Pinpoint the cell where the given text exists, returning its (x, y) midpoint coordinate. 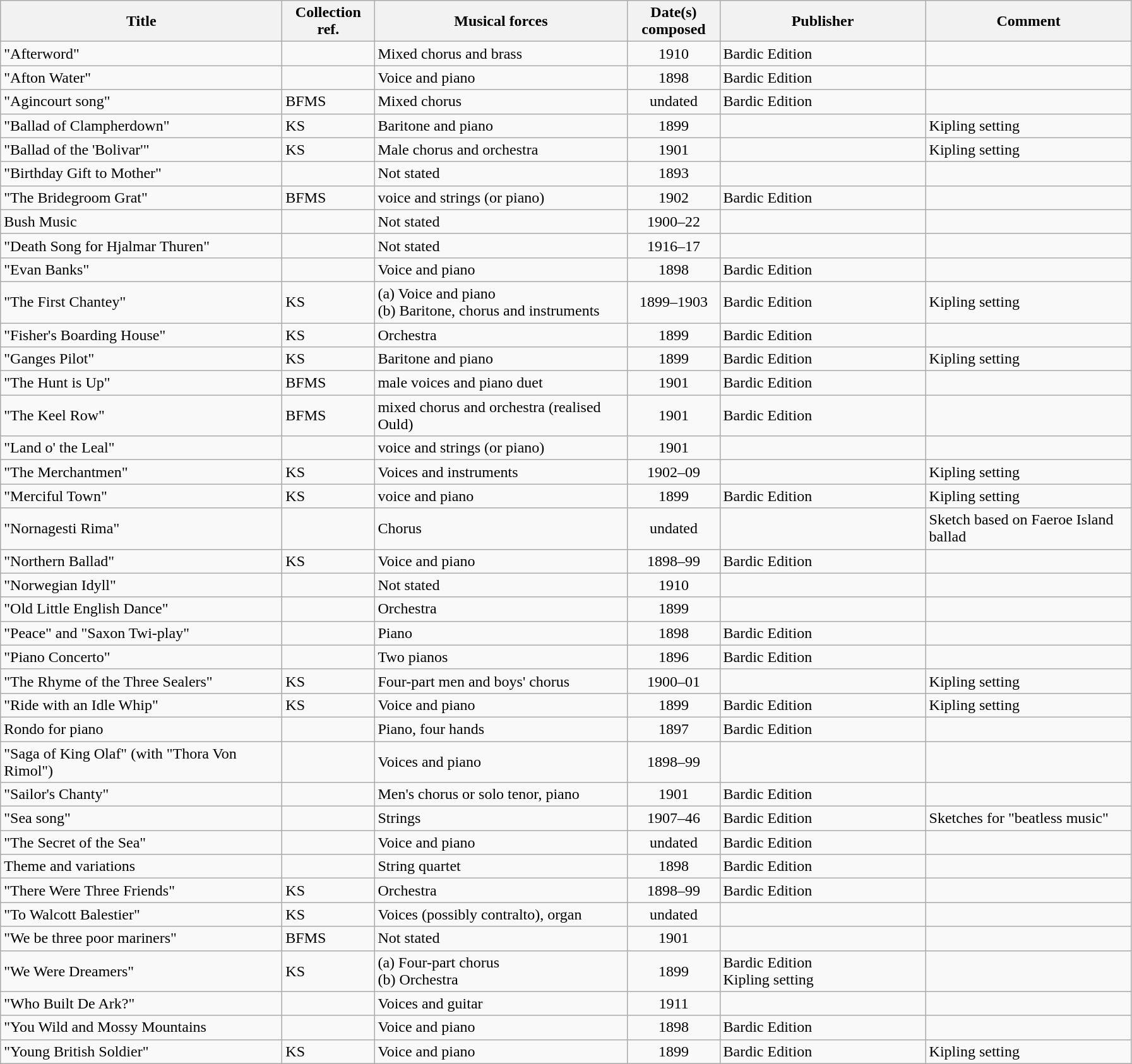
"Nornagesti Rima" (141, 529)
Voices and instruments (501, 472)
Strings (501, 819)
"Sailor's Chanty" (141, 795)
"Ballad of the 'Bolivar'" (141, 150)
"Land o' the Leal" (141, 448)
1900–22 (674, 222)
"Peace" and "Saxon Twi-play" (141, 633)
1900–01 (674, 681)
male voices and piano duet (501, 383)
"We Were Dreamers" (141, 971)
Voices (possibly contralto), organ (501, 914)
(a) Four-part chorus(b) Orchestra (501, 971)
Collection ref. (328, 21)
1897 (674, 729)
"The First Chantey" (141, 302)
voice and piano (501, 496)
(a) Voice and piano(b) Baritone, chorus and instruments (501, 302)
"To Walcott Balestier" (141, 914)
"Saga of King Olaf" (with "Thora Von Rimol") (141, 761)
Piano (501, 633)
"Young British Soldier" (141, 1051)
Musical forces (501, 21)
Voices and piano (501, 761)
"You Wild and Mossy Mountains (141, 1027)
Mixed chorus (501, 102)
1893 (674, 174)
Men's chorus or solo tenor, piano (501, 795)
Sketches for "beatless music" (1028, 819)
Sketch based on Faeroe Island ballad (1028, 529)
"There Were Three Friends" (141, 890)
"The Hunt is Up" (141, 383)
"Fisher's Boarding House" (141, 335)
1896 (674, 657)
Rondo for piano (141, 729)
"Sea song" (141, 819)
"The Secret of the Sea" (141, 842)
Comment (1028, 21)
Publisher (823, 21)
"Afton Water" (141, 78)
"Merciful Town" (141, 496)
"Old Little English Dance" (141, 609)
"Birthday Gift to Mother" (141, 174)
1899–1903 (674, 302)
"Ride with an Idle Whip" (141, 705)
1907–46 (674, 819)
"Who Built De Ark?" (141, 1003)
"Evan Banks" (141, 269)
Four-part men and boys' chorus (501, 681)
Theme and variations (141, 866)
"Agincourt song" (141, 102)
String quartet (501, 866)
"Norwegian Idyll" (141, 585)
"We be three poor mariners" (141, 938)
Bush Music (141, 222)
Piano, four hands (501, 729)
1902–09 (674, 472)
mixed chorus and orchestra (realised Ould) (501, 415)
Male chorus and orchestra (501, 150)
"Death Song for Hjalmar Thuren" (141, 245)
"The Bridegroom Grat" (141, 198)
"The Merchantmen" (141, 472)
1911 (674, 1003)
Bardic EditionKipling setting (823, 971)
"Afterword" (141, 54)
Voices and guitar (501, 1003)
"Ballad of Clampherdown" (141, 126)
1902 (674, 198)
"The Keel Row" (141, 415)
Two pianos (501, 657)
Title (141, 21)
"Northern Ballad" (141, 561)
1916–17 (674, 245)
"The Rhyme of the Three Sealers" (141, 681)
Mixed chorus and brass (501, 54)
"Ganges Pilot" (141, 359)
Chorus (501, 529)
"Piano Concerto" (141, 657)
Date(s) composed (674, 21)
